Return the [x, y] coordinate for the center point of the cell that contains the specified text.  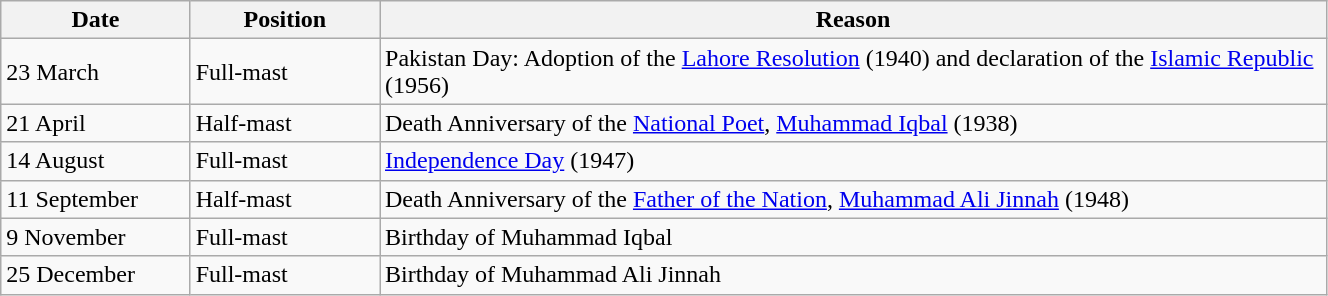
21 April [96, 123]
Position [284, 20]
Independence Day (1947) [854, 161]
Death Anniversary of the Father of the Nation, Muhammad Ali Jinnah (1948) [854, 199]
Date [96, 20]
11 September [96, 199]
Birthday of Muhammad Iqbal [854, 237]
25 December [96, 275]
Birthday of Muhammad Ali Jinnah [854, 275]
9 November [96, 237]
14 August [96, 161]
23 March [96, 72]
Death Anniversary of the National Poet, Muhammad Iqbal (1938) [854, 123]
Pakistan Day: Adoption of the Lahore Resolution (1940) and declaration of the Islamic Republic (1956) [854, 72]
Reason [854, 20]
